Return [x, y] of the center of cell containing provided text 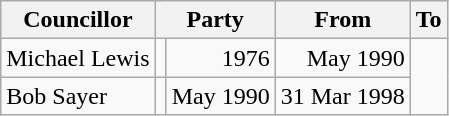
Councillor [78, 20]
31 Mar 1998 [342, 96]
From [342, 20]
To [428, 20]
Party [215, 20]
Bob Sayer [78, 96]
1976 [220, 58]
Michael Lewis [78, 58]
